Identify which cell holds the provided text, then report its [X, Y] central coordinate. 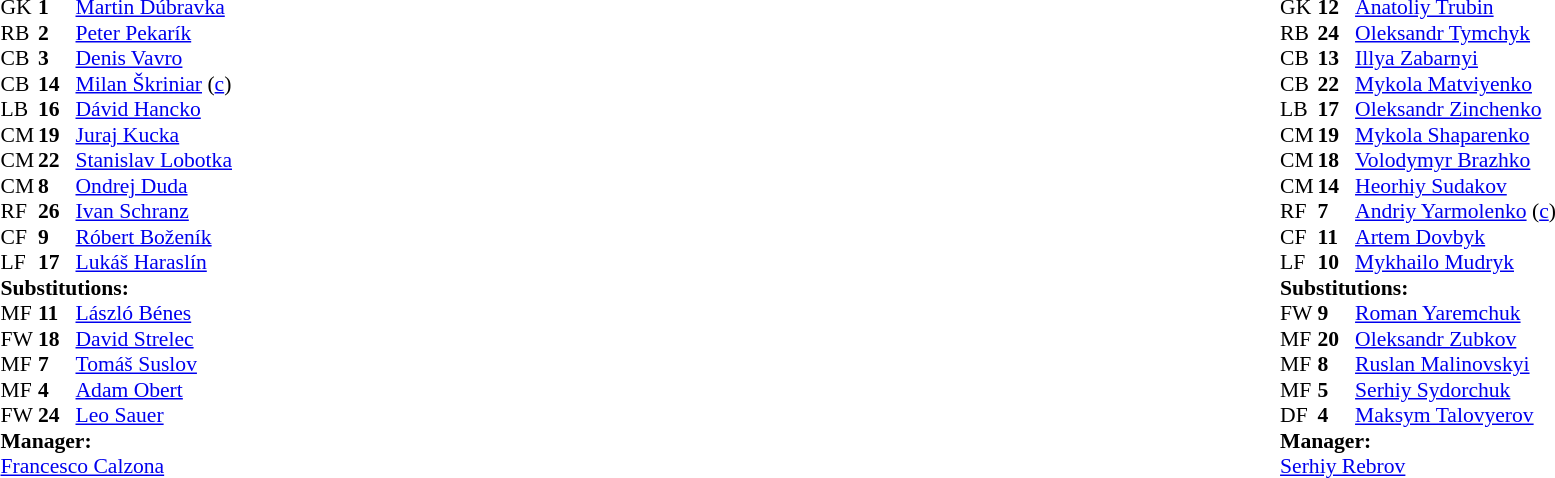
Leo Sauer [154, 415]
Róbert Boženík [154, 237]
5 [1337, 390]
DF [1299, 415]
Milan Škriniar (c) [154, 84]
26 [57, 211]
10 [1337, 263]
Ondrej Duda [154, 186]
David Strelec [154, 339]
Juraj Kucka [154, 135]
20 [1337, 339]
2 [57, 33]
Denis Vavro [154, 59]
László Bénes [154, 313]
Dávid Hancko [154, 109]
Ivan Schranz [154, 211]
Peter Pekarík [154, 33]
Lukáš Haraslín [154, 263]
Manager: [116, 441]
Adam Obert [154, 390]
13 [1337, 59]
3 [57, 59]
16 [57, 109]
Stanislav Lobotka [154, 161]
Tomáš Suslov [154, 365]
Substitutions: [116, 288]
